Output the [X, Y] coordinate of the center of the cell containing the given text.  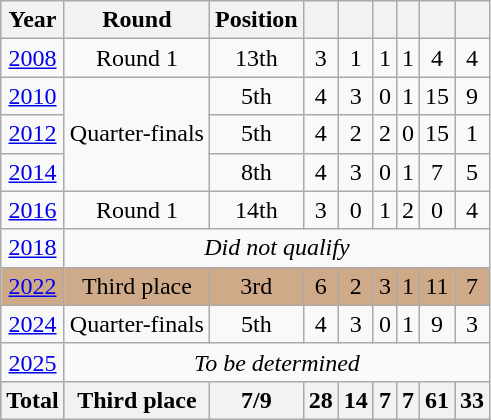
Year [33, 20]
33 [472, 400]
2016 [33, 210]
61 [436, 400]
2010 [33, 96]
2008 [33, 58]
2018 [33, 248]
14 [356, 400]
7/9 [256, 400]
14th [256, 210]
5 [472, 172]
11 [436, 286]
Position [256, 20]
2024 [33, 324]
3rd [256, 286]
2012 [33, 134]
To be determined [276, 362]
13th [256, 58]
6 [320, 286]
Round [136, 20]
28 [320, 400]
Total [33, 400]
Did not qualify [276, 248]
2025 [33, 362]
8th [256, 172]
2022 [33, 286]
2014 [33, 172]
